Return the [x, y] coordinate for the center point of the cell that contains the specified text.  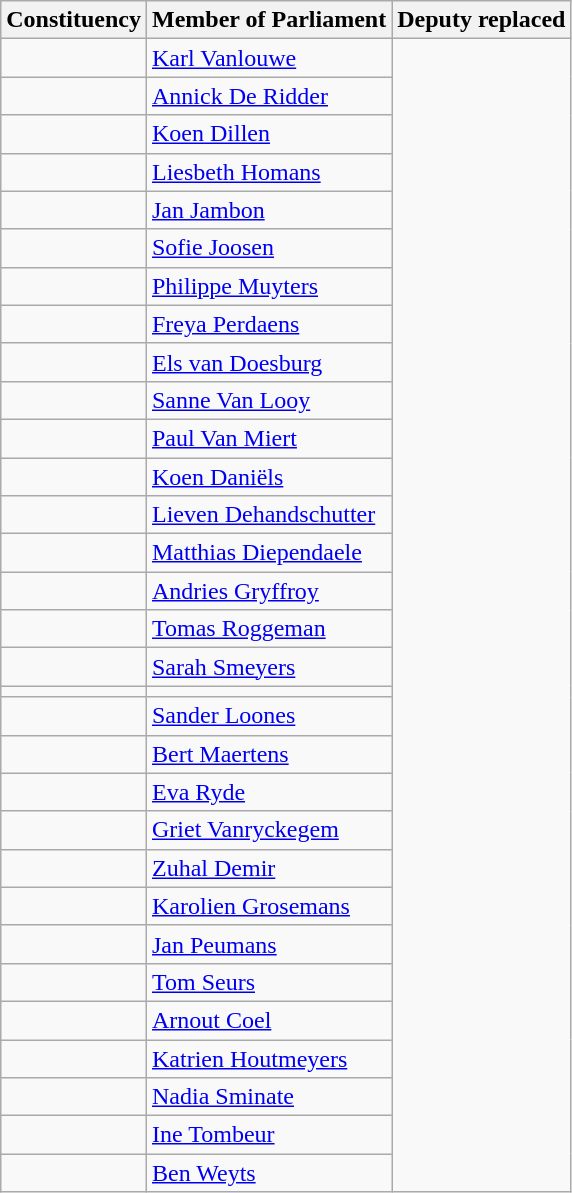
Bert Maertens [268, 754]
Nadia Sminate [268, 1097]
Karl Vanlouwe [268, 58]
Philippe Muyters [268, 286]
Annick De Ridder [268, 96]
Sander Loones [268, 716]
Andries Gryffroy [268, 591]
Tom Seurs [268, 982]
Ine Tombeur [268, 1135]
Matthias Diependaele [268, 553]
Sanne Van Looy [268, 400]
Member of Parliament [268, 20]
Constituency [74, 20]
Liesbeth Homans [268, 172]
Freya Perdaens [268, 324]
Arnout Coel [268, 1020]
Koen Dillen [268, 134]
Ben Weyts [268, 1173]
Tomas Roggeman [268, 629]
Sarah Smeyers [268, 667]
Karolien Grosemans [268, 906]
Paul Van Miert [268, 438]
Katrien Houtmeyers [268, 1059]
Koen Daniëls [268, 477]
Deputy replaced [482, 20]
Sofie Joosen [268, 248]
Zuhal Demir [268, 868]
Eva Ryde [268, 792]
Jan Peumans [268, 944]
Jan Jambon [268, 210]
Lieven Dehandschutter [268, 515]
Els van Doesburg [268, 362]
Griet Vanryckegem [268, 830]
